From the cell containing the given text, extract its center point as [X, Y] coordinate. 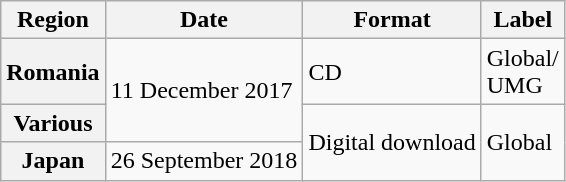
Digital download [392, 142]
Various [53, 123]
11 December 2017 [204, 90]
Format [392, 20]
26 September 2018 [204, 161]
Global [522, 142]
Region [53, 20]
Japan [53, 161]
CD [392, 72]
Romania [53, 72]
Global/UMG [522, 72]
Label [522, 20]
Date [204, 20]
